From the cell containing the given text, extract its center point as (x, y) coordinate. 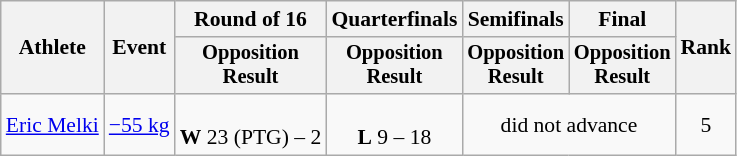
Athlete (52, 48)
Eric Melki (52, 124)
Quarterfinals (394, 19)
W 23 (PTG) – 2 (251, 124)
Rank (706, 48)
Event (140, 48)
Round of 16 (251, 19)
−55 kg (140, 124)
L 9 – 18 (394, 124)
did not advance (568, 124)
5 (706, 124)
Semifinals (516, 19)
Final (622, 19)
